Scan for the cell matching the given text and deliver its [X, Y] coordinate at center. 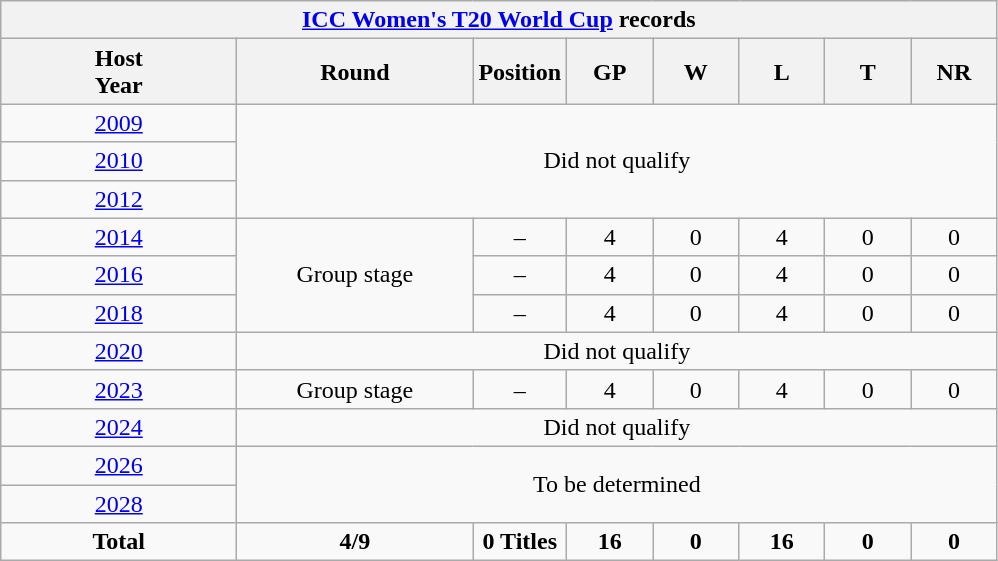
T [868, 72]
ICC Women's T20 World Cup records [499, 20]
2026 [119, 465]
2023 [119, 389]
0 Titles [520, 542]
2012 [119, 199]
2009 [119, 123]
4/9 [355, 542]
2014 [119, 237]
2020 [119, 351]
HostYear [119, 72]
GP [610, 72]
W [696, 72]
NR [954, 72]
L [782, 72]
Round [355, 72]
Position [520, 72]
To be determined [617, 484]
2018 [119, 313]
2016 [119, 275]
2010 [119, 161]
2028 [119, 503]
Total [119, 542]
2024 [119, 427]
